Locate the cell with the specified text and output its (X, Y) center coordinate. 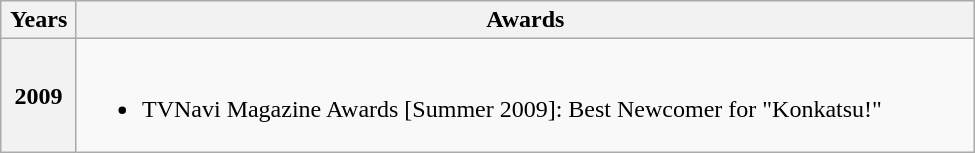
Years (39, 20)
Awards (525, 20)
TVNavi Magazine Awards [Summer 2009]: Best Newcomer for "Konkatsu!" (525, 96)
2009 (39, 96)
